Capture the cell that displays the provided text and extract its (X, Y) central coordinate. 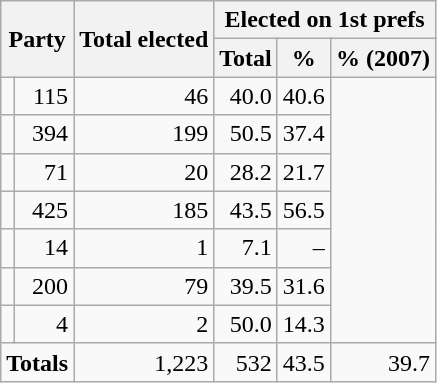
28.2 (246, 172)
21.7 (304, 172)
14.3 (304, 324)
71 (44, 172)
200 (44, 286)
31.6 (304, 286)
39.7 (382, 362)
1 (144, 248)
Party (38, 39)
115 (44, 96)
% (304, 58)
79 (144, 286)
56.5 (304, 210)
– (304, 248)
% (2007) (382, 58)
50.5 (246, 134)
40.0 (246, 96)
Elected on 1st prefs (325, 20)
50.0 (246, 324)
4 (44, 324)
394 (44, 134)
7.1 (246, 248)
39.5 (246, 286)
1,223 (144, 362)
185 (144, 210)
Total (246, 58)
37.4 (304, 134)
Total elected (144, 39)
532 (246, 362)
20 (144, 172)
425 (44, 210)
40.6 (304, 96)
2 (144, 324)
Totals (38, 362)
14 (44, 248)
46 (144, 96)
199 (144, 134)
